Output the (X, Y) coordinate of the center of the cell containing the given text.  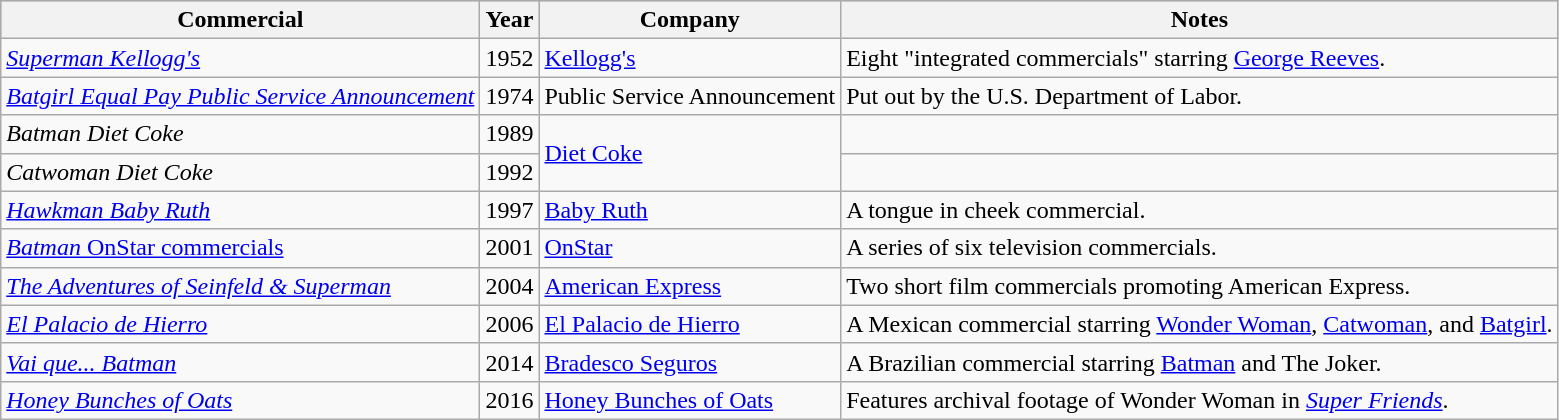
Public Service Announcement (690, 96)
The Adventures of Seinfeld & Superman (240, 286)
1974 (510, 96)
A Mexican commercial starring Wonder Woman, Catwoman, and Batgirl. (1200, 324)
1989 (510, 134)
Kellogg's (690, 58)
Bradesco Seguros (690, 362)
1952 (510, 58)
2014 (510, 362)
Diet Coke (690, 153)
American Express (690, 286)
1992 (510, 172)
A series of six television commercials. (1200, 248)
Company (690, 20)
Two short film commercials promoting American Express. (1200, 286)
Eight "integrated commercials" starring George Reeves. (1200, 58)
Batman OnStar commercials (240, 248)
Batgirl Equal Pay Public Service Announcement (240, 96)
A Brazilian commercial starring Batman and The Joker. (1200, 362)
Put out by the U.S. Department of Labor. (1200, 96)
Baby Ruth (690, 210)
2016 (510, 400)
1997 (510, 210)
Features archival footage of Wonder Woman in Super Friends. (1200, 400)
Batman Diet Coke (240, 134)
2004 (510, 286)
Hawkman Baby Ruth (240, 210)
OnStar (690, 248)
Vai que... Batman (240, 362)
Commercial (240, 20)
Superman Kellogg's (240, 58)
Year (510, 20)
Catwoman Diet Coke (240, 172)
2001 (510, 248)
A tongue in cheek commercial. (1200, 210)
2006 (510, 324)
Notes (1200, 20)
